Return the [x, y] coordinate for the center point of the cell that contains the specified text.  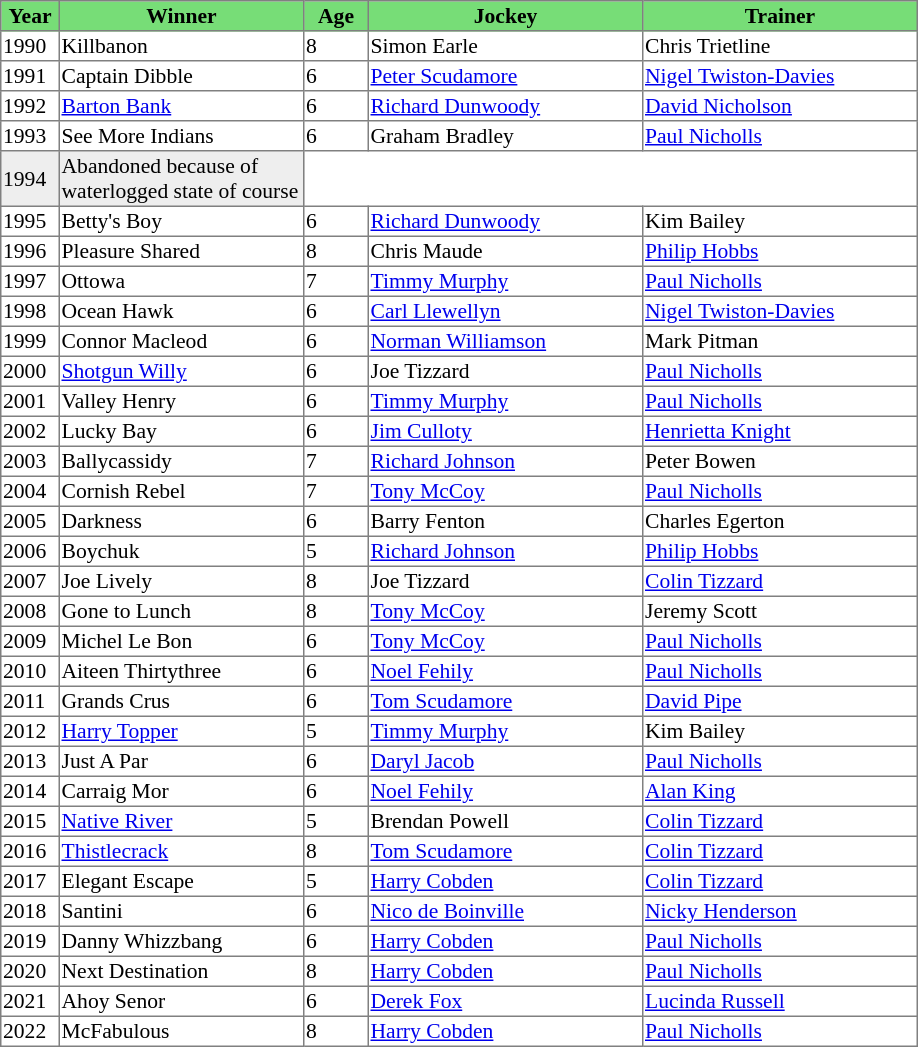
Harry Topper [181, 731]
1991 [30, 76]
Alan King [780, 791]
2020 [30, 971]
Brendan Powell [505, 821]
Just A Par [181, 761]
Carraig Mor [181, 791]
Betty's Boy [181, 221]
Boychuk [181, 551]
Joe Lively [181, 581]
Chris Maude [505, 251]
2018 [30, 911]
Ottowa [181, 281]
2013 [30, 761]
Cornish Rebel [181, 491]
2019 [30, 941]
Graham Bradley [505, 136]
Year [30, 16]
Peter Scudamore [505, 76]
Simon Earle [505, 46]
Nico de Boinville [505, 911]
2003 [30, 461]
2006 [30, 551]
Grands Crus [181, 701]
Jockey [505, 16]
Daryl Jacob [505, 761]
Ballycassidy [181, 461]
Abandoned because of waterlogged state of course [181, 179]
McFabulous [181, 1031]
Barton Bank [181, 106]
Aiteen Thirtythree [181, 671]
Jim Culloty [505, 431]
Pleasure Shared [181, 251]
2011 [30, 701]
Chris Trietline [780, 46]
Connor Macleod [181, 341]
1993 [30, 136]
2000 [30, 371]
1994 [30, 179]
Ahoy Senor [181, 1001]
Gone to Lunch [181, 611]
1990 [30, 46]
1992 [30, 106]
See More Indians [181, 136]
2002 [30, 431]
David Pipe [780, 701]
Jeremy Scott [780, 611]
Barry Fenton [505, 521]
Darkness [181, 521]
2001 [30, 401]
Elegant Escape [181, 881]
Thistlecrack [181, 851]
2021 [30, 1001]
Lucinda Russell [780, 1001]
Ocean Hawk [181, 311]
Captain Dibble [181, 76]
Danny Whizzbang [181, 941]
2007 [30, 581]
Valley Henry [181, 401]
Henrietta Knight [780, 431]
2015 [30, 821]
2008 [30, 611]
Winner [181, 16]
2010 [30, 671]
Age [336, 16]
Peter Bowen [780, 461]
Carl Llewellyn [505, 311]
Lucky Bay [181, 431]
2009 [30, 641]
1999 [30, 341]
Norman Williamson [505, 341]
2005 [30, 521]
Charles Egerton [780, 521]
Trainer [780, 16]
Derek Fox [505, 1001]
1995 [30, 221]
Michel Le Bon [181, 641]
Shotgun Willy [181, 371]
2014 [30, 791]
2017 [30, 881]
1998 [30, 311]
2012 [30, 731]
David Nicholson [780, 106]
Mark Pitman [780, 341]
2016 [30, 851]
1996 [30, 251]
2004 [30, 491]
Next Destination [181, 971]
Native River [181, 821]
2022 [30, 1031]
1997 [30, 281]
Killbanon [181, 46]
Nicky Henderson [780, 911]
Santini [181, 911]
